Locate the cell with the specified text and output its (X, Y) center coordinate. 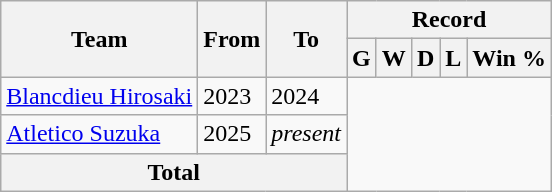
2025 (232, 134)
Total (174, 172)
W (394, 58)
L (454, 58)
2024 (306, 96)
present (306, 134)
From (232, 39)
G (362, 58)
To (306, 39)
Blancdieu Hirosaki (100, 96)
Record (450, 20)
Atletico Suzuka (100, 134)
D (425, 58)
Team (100, 39)
2023 (232, 96)
Win % (510, 58)
